From the cell containing the given text, extract its center point as [X, Y] coordinate. 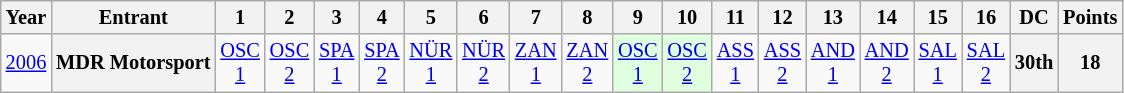
SAL1 [938, 63]
18 [1090, 63]
SPA2 [382, 63]
1 [240, 17]
4 [382, 17]
8 [588, 17]
10 [686, 17]
DC [1034, 17]
7 [536, 17]
NÜR1 [432, 63]
SAL2 [986, 63]
16 [986, 17]
AND1 [833, 63]
2 [290, 17]
11 [736, 17]
ASS1 [736, 63]
SPA1 [336, 63]
ASS2 [782, 63]
5 [432, 17]
Entrant [133, 17]
13 [833, 17]
15 [938, 17]
MDR Motorsport [133, 63]
ZAN1 [536, 63]
9 [638, 17]
ZAN2 [588, 63]
6 [484, 17]
Year [26, 17]
14 [887, 17]
3 [336, 17]
12 [782, 17]
2006 [26, 63]
AND2 [887, 63]
30th [1034, 63]
NÜR2 [484, 63]
Points [1090, 17]
